Provide the (X, Y) coordinate of the cell's center where the given text is located.  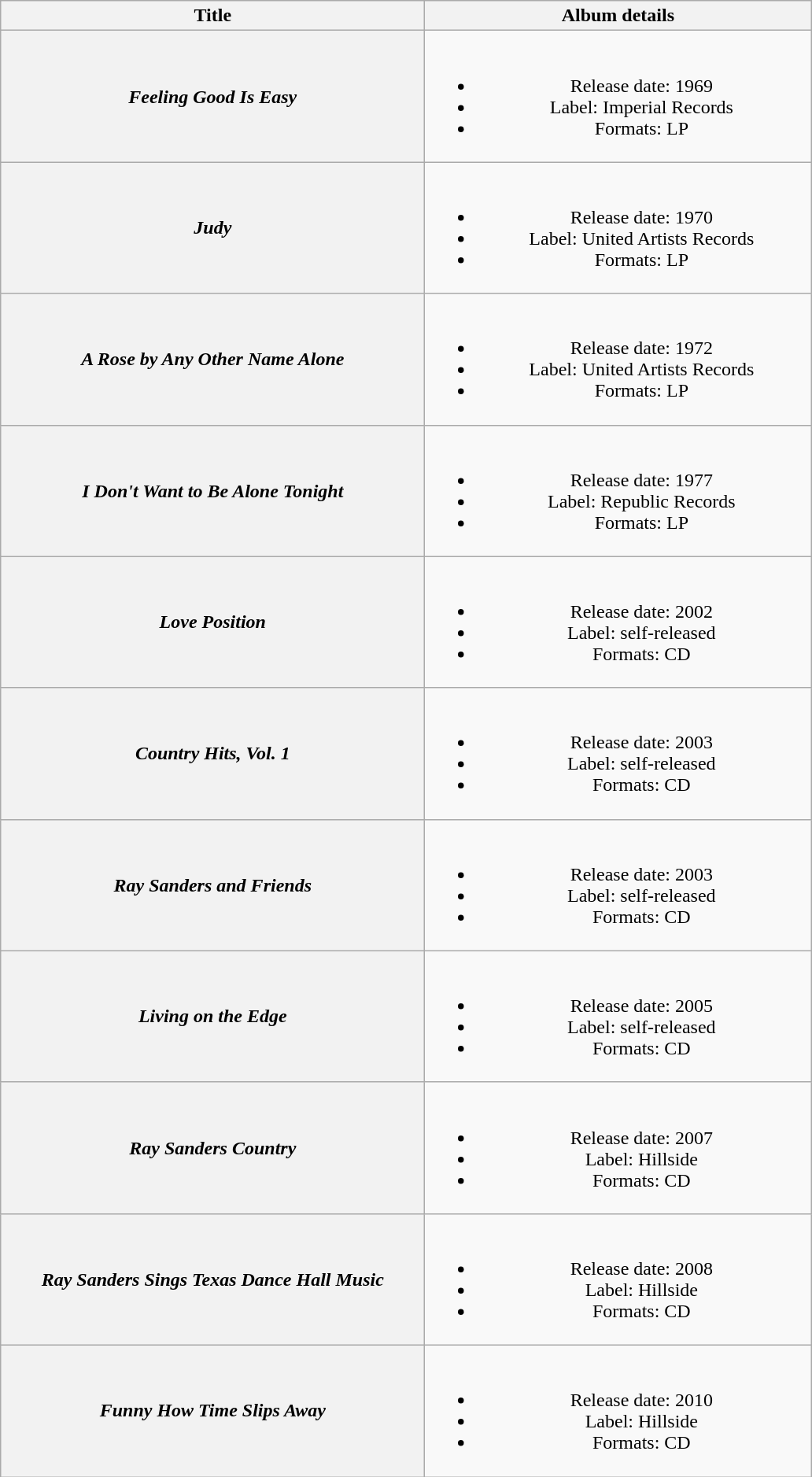
Country Hits, Vol. 1 (212, 754)
Love Position (212, 622)
Ray Sanders and Friends (212, 884)
Release date: 2005Label: self-releasedFormats: CD (618, 1017)
Release date: 2010Label: HillsideFormats: CD (618, 1410)
Release date: 1977Label: Republic RecordsFormats: LP (618, 491)
Release date: 2002Label: self-releasedFormats: CD (618, 622)
Release date: 2008Label: HillsideFormats: CD (618, 1279)
Feeling Good Is Easy (212, 96)
Album details (618, 16)
Release date: 1972Label: United Artists RecordsFormats: LP (618, 359)
Release date: 2007Label: HillsideFormats: CD (618, 1147)
A Rose by Any Other Name Alone (212, 359)
Release date: 1969Label: Imperial RecordsFormats: LP (618, 96)
Ray Sanders Country (212, 1147)
Funny How Time Slips Away (212, 1410)
Living on the Edge (212, 1017)
I Don't Want to Be Alone Tonight (212, 491)
Ray Sanders Sings Texas Dance Hall Music (212, 1279)
Judy (212, 228)
Release date: 1970Label: United Artists RecordsFormats: LP (618, 228)
Title (212, 16)
